Pinpoint the cell where the given text exists, returning its (x, y) midpoint coordinate. 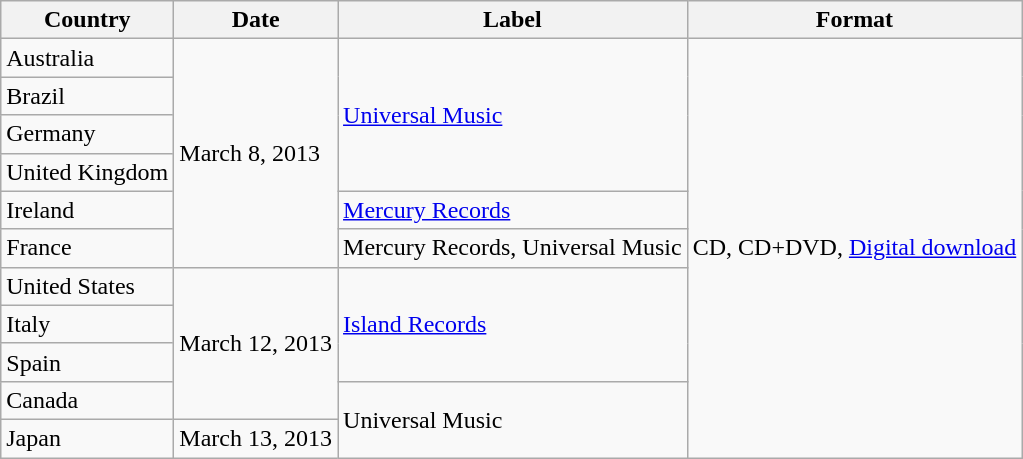
Italy (88, 324)
Japan (88, 438)
Mercury Records (513, 210)
Ireland (88, 210)
Mercury Records, Universal Music (513, 248)
France (88, 248)
Brazil (88, 96)
March 12, 2013 (256, 343)
Country (88, 20)
United Kingdom (88, 172)
Format (854, 20)
Canada (88, 400)
Island Records (513, 324)
Germany (88, 134)
CD, CD+DVD, Digital download (854, 248)
United States (88, 286)
Australia (88, 58)
March 13, 2013 (256, 438)
Label (513, 20)
Date (256, 20)
March 8, 2013 (256, 153)
Spain (88, 362)
